Find where the given text appears and provide that cell's center as [X, Y] coordinate. 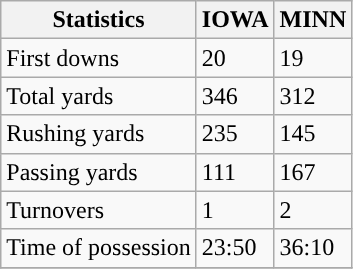
Turnovers [99, 210]
111 [235, 172]
20 [235, 58]
23:50 [235, 248]
IOWA [235, 20]
Total yards [99, 96]
Time of possession [99, 248]
145 [313, 134]
312 [313, 96]
MINN [313, 20]
346 [235, 96]
First downs [99, 58]
235 [235, 134]
19 [313, 58]
Rushing yards [99, 134]
Statistics [99, 20]
Passing yards [99, 172]
167 [313, 172]
2 [313, 210]
1 [235, 210]
36:10 [313, 248]
